From the cell containing the given text, extract its center point as [X, Y] coordinate. 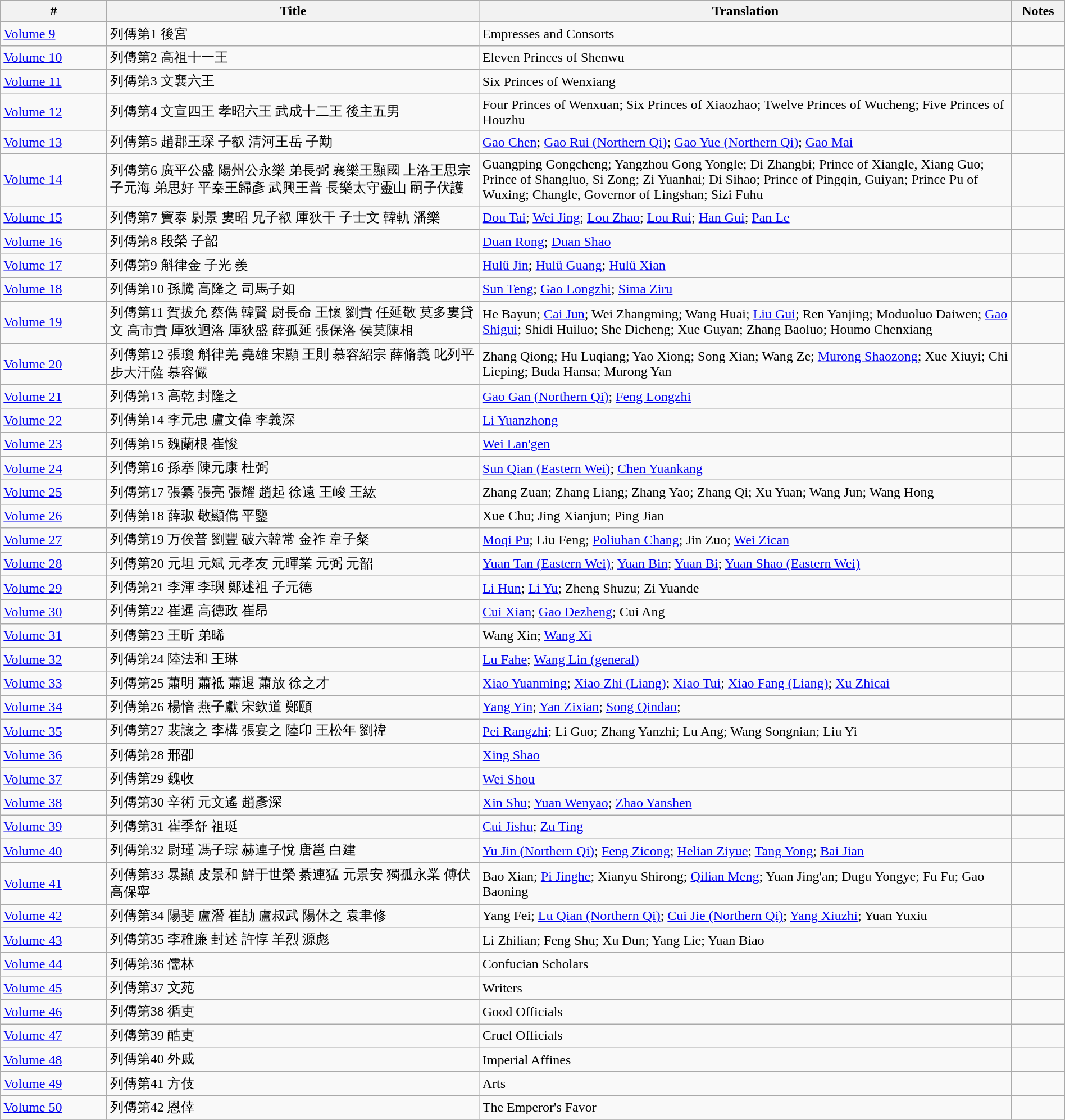
Confucian Scholars [745, 964]
列傳第16 孫搴 陳元康 杜弼 [293, 468]
列傳第38 循吏 [293, 1012]
列傳第17 張纂 張亮 張耀 趙起 徐遠 王峻 王紘 [293, 492]
列傳第39 酷吏 [293, 1036]
Volume 33 [54, 683]
Volume 37 [54, 780]
Hulü Jin; Hulü Guang; Hulü Xian [745, 265]
列傳第28 邢卲 [293, 755]
Volume 34 [54, 708]
Volume 12 [54, 111]
Volume 22 [54, 420]
列傳第31 崔季舒 祖珽 [293, 827]
Cui Xian; Gao Dezheng; Cui Ang [745, 612]
Wei Shou [745, 780]
Volume 17 [54, 265]
Duan Rong; Duan Shao [745, 242]
列傳第6 廣平公盛 陽州公永樂 弟長弼 襄樂王顯國 上洛王思宗 子元海 弟思好 平秦王歸彥 武興王普 長樂太守靈山 嗣子伏護 [293, 180]
列傳第2 高祖十一王 [293, 57]
列傳第14 李元忠 盧文偉 李義深 [293, 420]
Volume 41 [54, 884]
# [54, 11]
Arts [745, 1084]
列傳第40 外戚 [293, 1059]
Six Princes of Wenxiang [745, 82]
Volume 31 [54, 636]
列傳第27 裴讓之 李構 張宴之 陸卬 王松年 劉禕 [293, 731]
Wang Xin; Wang Xi [745, 636]
列傳第41 方伎 [293, 1084]
列傳第3 文襄六王 [293, 82]
Empresses and Consorts [745, 34]
Volume 50 [54, 1108]
Volume 32 [54, 659]
Volume 29 [54, 588]
Volume 20 [54, 363]
Good Officials [745, 1012]
列傳第36 儒林 [293, 964]
Gao Gan (Northern Qi); Feng Longzhi [745, 397]
列傳第18 薛琡 敬顯儁 平鑒 [293, 516]
Xing Shao [745, 755]
列傳第33 暴顯 皮景和 鮮于世榮 綦連猛 元景安 獨孤永業 傅伏 高保寧 [293, 884]
列傳第4 文宣四王 孝昭六王 武成十二王 後主五男 [293, 111]
Volume 19 [54, 322]
Dou Tai; Wei Jing; Lou Zhao; Lou Rui; Han Gui; Pan Le [745, 218]
Volume 49 [54, 1084]
Sun Qian (Eastern Wei); Chen Yuankang [745, 468]
列傳第32 尉瑾 馮子琮 赫連子悅 唐邕 白建 [293, 850]
Xue Chu; Jing Xianjun; Ping Jian [745, 516]
Yu Jin (Northern Qi); Feng Zicong; Helian Ziyue; Tang Yong; Bai Jian [745, 850]
Volume 16 [54, 242]
Volume 36 [54, 755]
Volume 13 [54, 143]
Pei Rangzhi; Li Guo; Zhang Yanzhi; Lu Ang; Wang Songnian; Liu Yi [745, 731]
The Emperor's Favor [745, 1108]
Cui Jishu; Zu Ting [745, 827]
Yang Fei; Lu Qian (Northern Qi); Cui Jie (Northern Qi); Yang Xiuzhi; Yuan Yuxiu [745, 917]
Volume 28 [54, 564]
列傳第34 陽斐 盧潛 崔劼 盧叔武 陽休之 袁聿修 [293, 917]
Volume 21 [54, 397]
Bao Xian; Pi Jinghe; Xianyu Shirong; Qilian Meng; Yuan Jing'an; Dugu Yongye; Fu Fu; Gao Baoning [745, 884]
Volume 38 [54, 803]
列傳第24 陸法和 王琳 [293, 659]
列傳第25 蕭明 蕭祗 蕭退 蕭放 徐之才 [293, 683]
列傳第13 高乾 封隆之 [293, 397]
Volume 27 [54, 540]
Volume 14 [54, 180]
Translation [745, 11]
Volume 18 [54, 290]
列傳第26 楊愔 燕子獻 宋欽道 鄭頤 [293, 708]
Volume 39 [54, 827]
Volume 35 [54, 731]
Imperial Affines [745, 1059]
Yang Yin; Yan Zixian; Song Qindao; [745, 708]
Sun Teng; Gao Longzhi; Sima Ziru [745, 290]
列傳第37 文苑 [293, 989]
Li Hun; Li Yu; Zheng Shuzu; Zi Yuande [745, 588]
Volume 44 [54, 964]
Volume 42 [54, 917]
列傳第11 賀拔允 蔡儁 韓賢 尉長命 王懷 劉貴 任延敬 莫多婁貸文 高市貴 厙狄迴洛 厙狄盛 薛孤延 張保洛 侯莫陳相 [293, 322]
列傳第30 辛術 元文遙 趙彥深 [293, 803]
Xin Shu; Yuan Wenyao; Zhao Yanshen [745, 803]
列傳第20 元坦 元斌 元孝友 元暉業 元弼 元韶 [293, 564]
列傳第8 段榮 子韶 [293, 242]
Eleven Princes of Shenwu [745, 57]
Four Princes of Wenxuan; Six Princes of Xiaozhao; Twelve Princes of Wucheng; Five Princes of Houzhu [745, 111]
Volume 47 [54, 1036]
列傳第29 魏收 [293, 780]
列傳第9 斛律金 子光 羨 [293, 265]
Li Yuanzhong [745, 420]
Yuan Tan (Eastern Wei); Yuan Bin; Yuan Bi; Yuan Shao (Eastern Wei) [745, 564]
Volume 46 [54, 1012]
Volume 15 [54, 218]
Wei Lan'gen [745, 445]
Volume 10 [54, 57]
列傳第7 竇泰 尉景 婁昭 兄子叡 厙狄干 子士文 韓軌 潘樂 [293, 218]
列傳第15 魏蘭根 崔悛 [293, 445]
列傳第12 張瓊 斛律羌 堯雄 宋顯 王則 慕容紹宗 薛脩義 叱列平 步大汗薩 慕容儼 [293, 363]
Xiao Yuanming; Xiao Zhi (Liang); Xiao Tui; Xiao Fang (Liang); Xu Zhicai [745, 683]
列傳第5 趙郡王琛 子叡 清河王岳 子勱 [293, 143]
Volume 25 [54, 492]
Volume 30 [54, 612]
Volume 43 [54, 940]
Volume 26 [54, 516]
Writers [745, 989]
列傳第10 孫騰 高隆之 司馬子如 [293, 290]
Volume 48 [54, 1059]
Gao Chen; Gao Rui (Northern Qi); Gao Yue (Northern Qi); Gao Mai [745, 143]
列傳第21 李渾 李璵 鄭述祖 子元德 [293, 588]
Volume 24 [54, 468]
Volume 23 [54, 445]
Volume 9 [54, 34]
Zhang Zuan; Zhang Liang; Zhang Yao; Zhang Qi; Xu Yuan; Wang Jun; Wang Hong [745, 492]
列傳第1 後宮 [293, 34]
列傳第22 崔暹 高德政 崔昂 [293, 612]
Notes [1038, 11]
Volume 45 [54, 989]
Lu Fahe; Wang Lin (general) [745, 659]
列傳第35 李稚廉 封述 許惇 羊烈 源彪 [293, 940]
列傳第19 万俟普 劉豐 破六韓常 金祚 韋子粲 [293, 540]
Li Zhilian; Feng Shu; Xu Dun; Yang Lie; Yuan Biao [745, 940]
Volume 40 [54, 850]
列傳第23 王昕 弟晞 [293, 636]
Moqi Pu; Liu Feng; Poliuhan Chang; Jin Zuo; Wei Zican [745, 540]
Zhang Qiong; Hu Luqiang; Yao Xiong; Song Xian; Wang Ze; Murong Shaozong; Xue Xiuyi; Chi Lieping; Buda Hansa; Murong Yan [745, 363]
Volume 11 [54, 82]
Cruel Officials [745, 1036]
Title [293, 11]
列傳第42 恩倖 [293, 1108]
